For the text-containing cell, return its midpoint in (x, y) coordinate format. 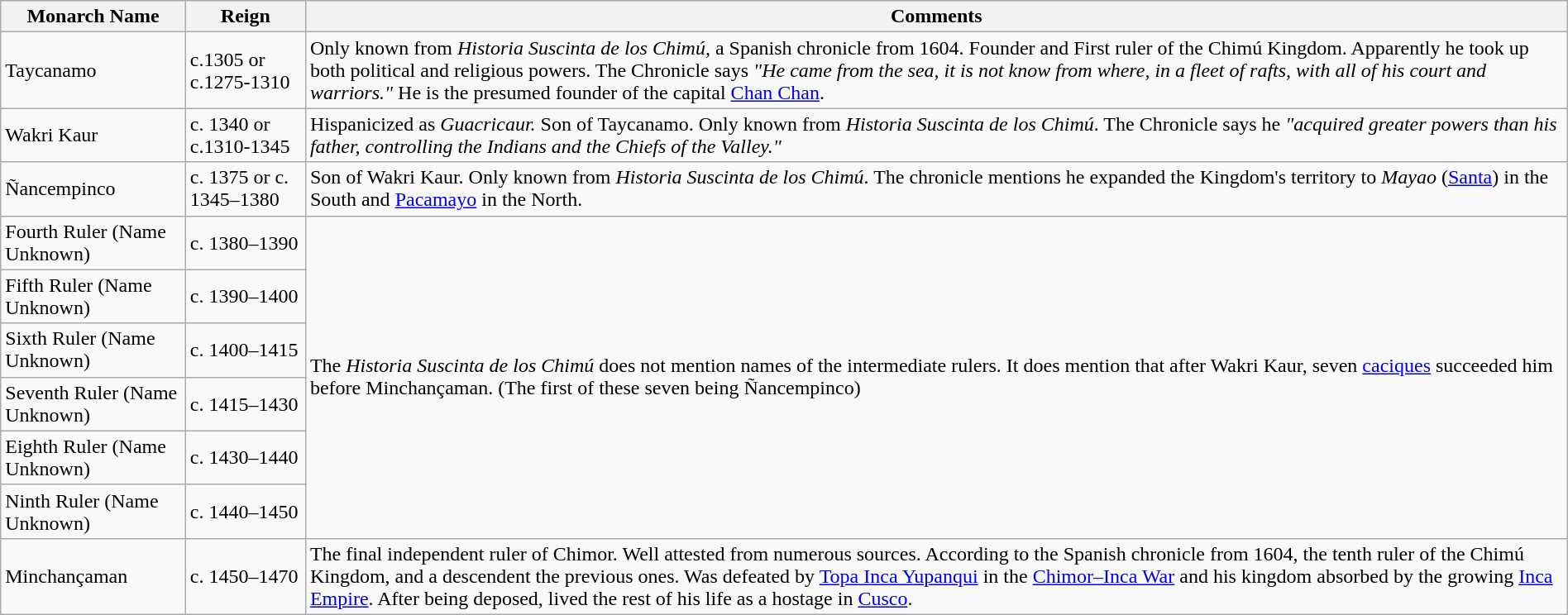
c. 1340 or c.1310-1345 (245, 136)
Sixth Ruler (Name Unknown) (93, 350)
c. 1415–1430 (245, 403)
Wakri Kaur (93, 136)
c. 1375 or c. 1345–1380 (245, 188)
Eighth Ruler (Name Unknown) (93, 458)
c. 1390–1400 (245, 296)
Reign (245, 17)
c. 1400–1415 (245, 350)
c.1305 or c.1275-1310 (245, 70)
c. 1440–1450 (245, 511)
Seventh Ruler (Name Unknown) (93, 403)
Minchançaman (93, 576)
Ninth Ruler (Name Unknown) (93, 511)
Comments (936, 17)
c. 1430–1440 (245, 458)
Taycanamo (93, 70)
Ñancempinco (93, 188)
Fifth Ruler (Name Unknown) (93, 296)
Fourth Ruler (Name Unknown) (93, 243)
c. 1450–1470 (245, 576)
Monarch Name (93, 17)
c. 1380–1390 (245, 243)
